Provide the (X, Y) coordinate of the cell's center where the given text is located.  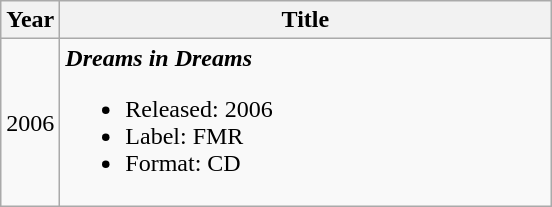
Year (30, 20)
Dreams in DreamsReleased: 2006Label: FMR Format: CD (306, 122)
Title (306, 20)
2006 (30, 122)
